Find where the given text appears and provide that cell's center as [x, y] coordinate. 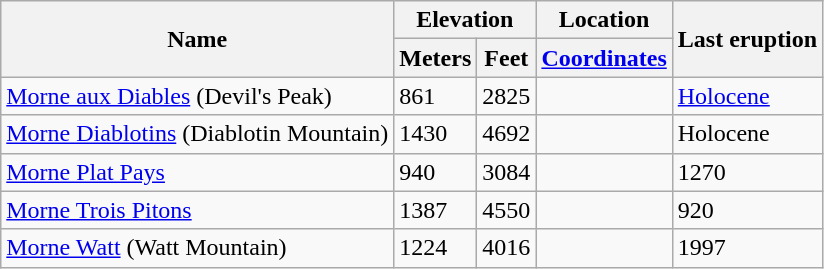
Morne aux Diables (Devil's Peak) [198, 96]
1387 [436, 210]
1430 [436, 134]
940 [436, 172]
861 [436, 96]
4692 [506, 134]
2825 [506, 96]
Elevation [465, 20]
Morne Plat Pays [198, 172]
Morne Watt (Watt Mountain) [198, 248]
Meters [436, 58]
920 [747, 210]
Last eruption [747, 39]
Location [604, 20]
Name [198, 39]
1997 [747, 248]
4550 [506, 210]
Morne Trois Pitons [198, 210]
Feet [506, 58]
Coordinates [604, 58]
1270 [747, 172]
3084 [506, 172]
1224 [436, 248]
Morne Diablotins (Diablotin Mountain) [198, 134]
4016 [506, 248]
